Capture the cell that displays the provided text and extract its [X, Y] central coordinate. 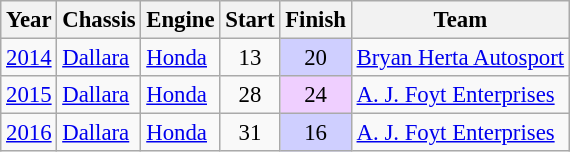
Chassis [99, 20]
24 [316, 95]
Bryan Herta Autosport [460, 58]
Team [460, 20]
Start [250, 20]
31 [250, 133]
2015 [29, 95]
Year [29, 20]
20 [316, 58]
13 [250, 58]
2014 [29, 58]
Finish [316, 20]
28 [250, 95]
2016 [29, 133]
16 [316, 133]
Engine [180, 20]
